Return the (X, Y) coordinate for the center point of the cell that contains the specified text.  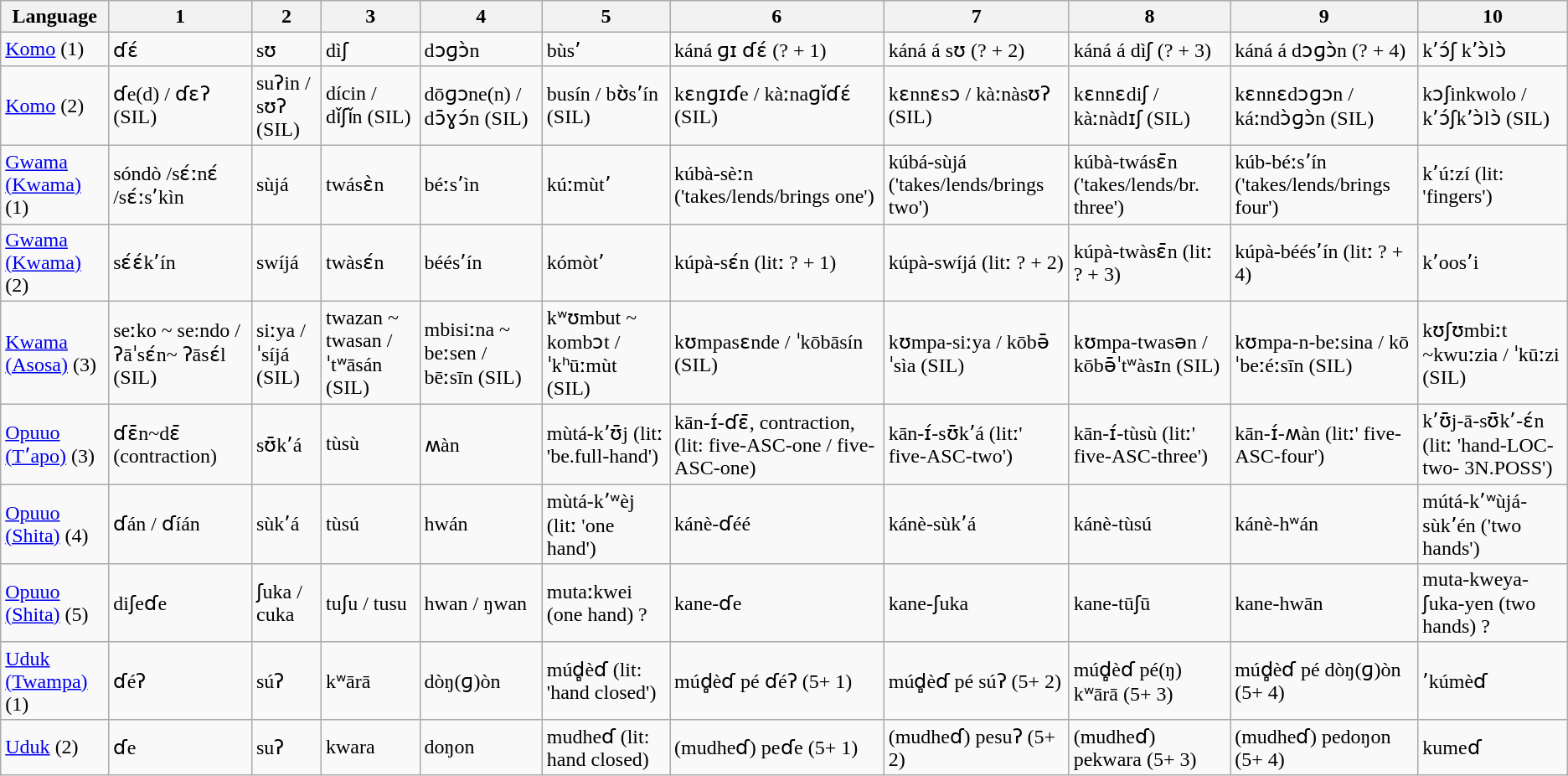
suʔin / sʊʔ (SIL) (286, 106)
sùkʼá (286, 525)
twásɛ̀n (370, 184)
tùsù (370, 444)
kane-ʃuka (977, 603)
kɛnnɛdiʃ / kàːnàdɪʃ (SIL) (1149, 106)
béːsʼìn (481, 184)
kánè-tùsú (1149, 525)
kān-ɪ́-sʊ̄kʼá (litː' five-ASC-two') (977, 444)
doŋon (481, 748)
mbisiːna ~ beːsen / bēːsīn (SIL) (481, 353)
ɗéʔ (181, 680)
kān-ɪ́-tùsù (litː' five-ASC-three') (1149, 444)
sóndò /sɛ́ːnɛ́ /sɛ́ːsʼkìn (181, 184)
Kwama (Asosa) (3) (55, 353)
mùtá-kʼʷèj (litː 'one hand') (606, 525)
kʼɔ́ʃ kʼɔ̀lɔ̀ (1493, 49)
sʊ̄kʼá (286, 444)
kʼúːzí (lit: 'fingers') (1493, 184)
busín / bʊ̀sʼín (SIL) (606, 106)
ʍàn (481, 444)
ʼkúmèɗ (1493, 680)
10 (1493, 17)
1 (181, 17)
dícin / dǐʃǐn (SIL) (370, 106)
8 (1149, 17)
béésʼín (481, 262)
twazan ~ twasan / ˈtʷāsán (SIL) (370, 353)
hwan / ŋwan (481, 603)
diʃeɗe (181, 603)
3 (370, 17)
twàsɛ́n (370, 262)
kánè-hʷán (1324, 525)
káná á dɔɡɔ̀n (? + 4) (1324, 49)
káná á dìʃ (? + 3) (1149, 49)
swíjá (286, 262)
káná ɡɪ ɗɛ́ (? + 1) (777, 49)
kʊʃʊmbiːt ~kwuːzia / ˈkūːzi (SIL) (1493, 353)
kúpà-sɛ́n (litː ? + 1) (777, 262)
kúbà-sèːn ('takes/lends/brings one') (777, 184)
ɗɛ́ (181, 49)
múd̻èɗ pé ɗéʔ (5+ 1) (777, 680)
sɛ́ɛ́kʼín (181, 262)
ɗán / ɗíán (181, 525)
kɔʃinkwolo / kʼɔ́ʃkʼɔ̀lɔ̀ (SIL) (1493, 106)
dōɡɔne(n) / dɔ̄ɣɔ́n (SIL) (481, 106)
kʊmpasɛnde / ˈkōbāsín (SIL) (777, 353)
kúpà-swíjá (litː ? + 2) (977, 262)
kane-ɗe (777, 603)
kane-hwān (1324, 603)
kwara (370, 748)
súʔ (286, 680)
2 (286, 17)
(mudheɗ) peɗe (5+ 1) (777, 748)
kʊmpa-twasən / kōbə̄ˈtʷàsɪn (SIL) (1149, 353)
Komo (1) (55, 49)
6 (777, 17)
mudheɗ (lit: hand closed) (606, 748)
kɛnɡɪɗe / kàːnaɡǐɗɛ́ (SIL) (777, 106)
ɗɛ̄n~dɛ̄ (contraction) (181, 444)
Opuuo (Tʼapo) (3) (55, 444)
kúːmùtʼ (606, 184)
sùjá (286, 184)
mùtá-kʼʊ̄j (litː 'be.full-hand') (606, 444)
kómòtʼ (606, 262)
kɛnnɛsɔ / kàːnàsʊʔ (SIL) (977, 106)
mútá-kʼʷùjá-sùkʼén ('two hands') (1493, 525)
múd̻èɗ (lit: 'hand closed') (606, 680)
siːya / ˈsíjá (SIL) (286, 353)
(mudheɗ) pedoŋon (5+ 4) (1324, 748)
múd̻èɗ pé(ŋ) kʷārā (5+ 3) (1149, 680)
kánè-ɗéé (777, 525)
múd̻èɗ pé dòŋ(ɡ)òn (5+ 4) (1324, 680)
dòŋ(ɡ)òn (481, 680)
hwán (481, 525)
kʼʊ̄j-ā-sʊ̄kʼ-ɛ́n (litː 'hand-LOC-two- 3N.POSS') (1493, 444)
kúbà-twásɛ̄n ('takes/lends/br. three') (1149, 184)
Gwama (Kwama) (2) (55, 262)
kʷʊmbut ~ kombɔt / ˈkʰūːmùt (SIL) (606, 353)
(mudheɗ) pekwara (5+ 3) (1149, 748)
ɗe (181, 748)
kʼoosʼi (1493, 262)
kúbá-sùjá ('takes/lends/brings two') (977, 184)
mutaːkwei (one hand) ? (606, 603)
tuʃu / tusu (370, 603)
kúpà-béésʼín (litː ? + 4) (1324, 262)
Uduk (Twampa) (1) (55, 680)
seːko ~ se:ndo / ʔāˈsɛ́n~ ʔāsɛ́l (SIL) (181, 353)
kánè-sùkʼá (977, 525)
ʃuka / cuka (286, 603)
kʊmpa-siːya / kōbə̄ˈsìa (SIL) (977, 353)
kumeɗ (1493, 748)
kʷārā (370, 680)
kān-ɪ́-ʍàn (litː' five-ASC-four') (1324, 444)
Komo (2) (55, 106)
muta-kweya-ʃuka-yen (two hands) ? (1493, 603)
bùsʼ (606, 49)
9 (1324, 17)
dɔɡɔ̀n (481, 49)
kɛnnɛdɔɡɔn / káːndɔ̀ɡɔ̀n (SIL) (1324, 106)
múd̻èɗ pé súʔ (5+ 2) (977, 680)
ɗe(d) / ɗɛʔ (SIL) (181, 106)
7 (977, 17)
Language (55, 17)
Opuuo (Shita) (4) (55, 525)
5 (606, 17)
dìʃ (370, 49)
sʊ (286, 49)
4 (481, 17)
káná á sʊ (? + 2) (977, 49)
kúb-béːsʼín ('takes/lends/brings four') (1324, 184)
Uduk (2) (55, 748)
kʊmpa-n-beːsina / kōˈbeːéːsīn (SIL) (1324, 353)
kān-ɪ́-ɗɛ̄, contraction, (lit: five-ASC-one / five-ASC-one) (777, 444)
(mudheɗ) pesuʔ (5+ 2) (977, 748)
kúpà-twàsɛ̄n (litː ? + 3) (1149, 262)
Opuuo (Shita) (5) (55, 603)
Gwama (Kwama) (1) (55, 184)
kane-tūʃū (1149, 603)
tùsú (370, 525)
suʔ (286, 748)
